Extract the (X, Y) coordinate from the center of the cell holding the provided text.  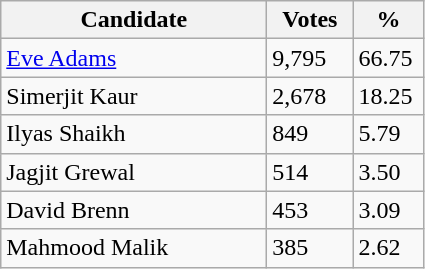
18.25 (388, 96)
Ilyas Shaikh (134, 134)
David Brenn (134, 210)
2,678 (310, 96)
Candidate (134, 20)
Mahmood Malik (134, 248)
2.62 (388, 248)
3.50 (388, 172)
5.79 (388, 134)
Jagjit Grewal (134, 172)
Votes (310, 20)
849 (310, 134)
453 (310, 210)
3.09 (388, 210)
514 (310, 172)
66.75 (388, 58)
% (388, 20)
9,795 (310, 58)
Simerjit Kaur (134, 96)
385 (310, 248)
Eve Adams (134, 58)
